Locate the cell with the specified text and output its [x, y] center coordinate. 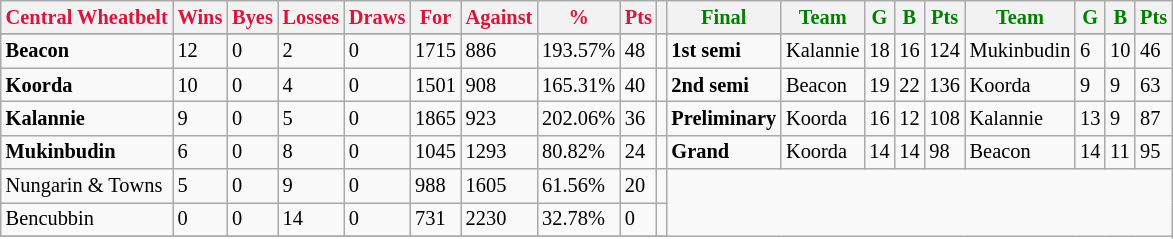
Grand [724, 152]
80.82% [578, 152]
87 [1154, 118]
1293 [500, 152]
Byes [252, 17]
24 [638, 152]
1865 [435, 118]
Preliminary [724, 118]
Wins [200, 17]
32.78% [578, 219]
908 [500, 85]
886 [500, 51]
Against [500, 17]
11 [1120, 152]
2230 [500, 219]
1501 [435, 85]
63 [1154, 85]
1715 [435, 51]
2 [311, 51]
Central Wheatbelt [87, 17]
40 [638, 85]
13 [1090, 118]
988 [435, 186]
124 [944, 51]
46 [1154, 51]
108 [944, 118]
48 [638, 51]
202.06% [578, 118]
1605 [500, 186]
Losses [311, 17]
1st semi [724, 51]
Draws [377, 17]
95 [1154, 152]
98 [944, 152]
22 [909, 85]
1045 [435, 152]
19 [879, 85]
8 [311, 152]
For [435, 17]
731 [435, 219]
Final [724, 17]
136 [944, 85]
Nungarin & Towns [87, 186]
Bencubbin [87, 219]
% [578, 17]
165.31% [578, 85]
18 [879, 51]
193.57% [578, 51]
20 [638, 186]
2nd semi [724, 85]
36 [638, 118]
4 [311, 85]
923 [500, 118]
61.56% [578, 186]
